Capture the cell that displays the provided text and extract its [X, Y] central coordinate. 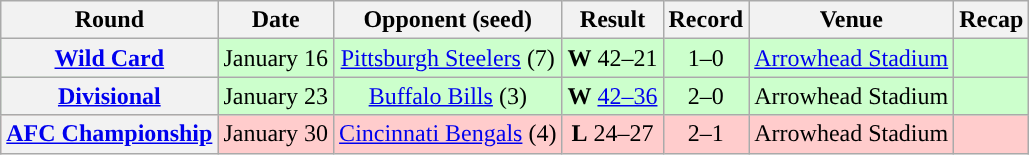
Venue [852, 20]
2–0 [706, 96]
2–1 [706, 134]
Result [612, 20]
Round [110, 20]
Record [706, 20]
Cincinnati Bengals (4) [448, 134]
Wild Card [110, 58]
Opponent (seed) [448, 20]
W 42–36 [612, 96]
January 30 [276, 134]
AFC Championship [110, 134]
January 16 [276, 58]
Pittsburgh Steelers (7) [448, 58]
1–0 [706, 58]
Divisional [110, 96]
W 42–21 [612, 58]
L 24–27 [612, 134]
Buffalo Bills (3) [448, 96]
Recap [992, 20]
January 23 [276, 96]
Date [276, 20]
